Capture the cell that displays the provided text and extract its (x, y) central coordinate. 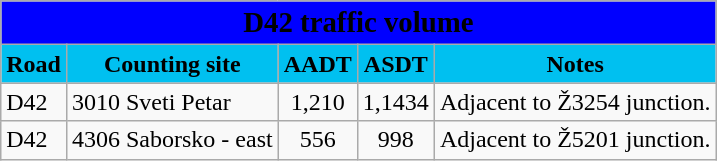
AADT (318, 64)
4306 Saborsko - east (172, 140)
998 (396, 140)
Adjacent to Ž5201 junction. (575, 140)
3010 Sveti Petar (172, 102)
ASDT (396, 64)
Adjacent to Ž3254 junction. (575, 102)
1,1434 (396, 102)
Road (34, 64)
Counting site (172, 64)
1,210 (318, 102)
D42 traffic volume (358, 23)
Notes (575, 64)
556 (318, 140)
